Return the (X, Y) coordinate for the center point of the cell that contains the specified text.  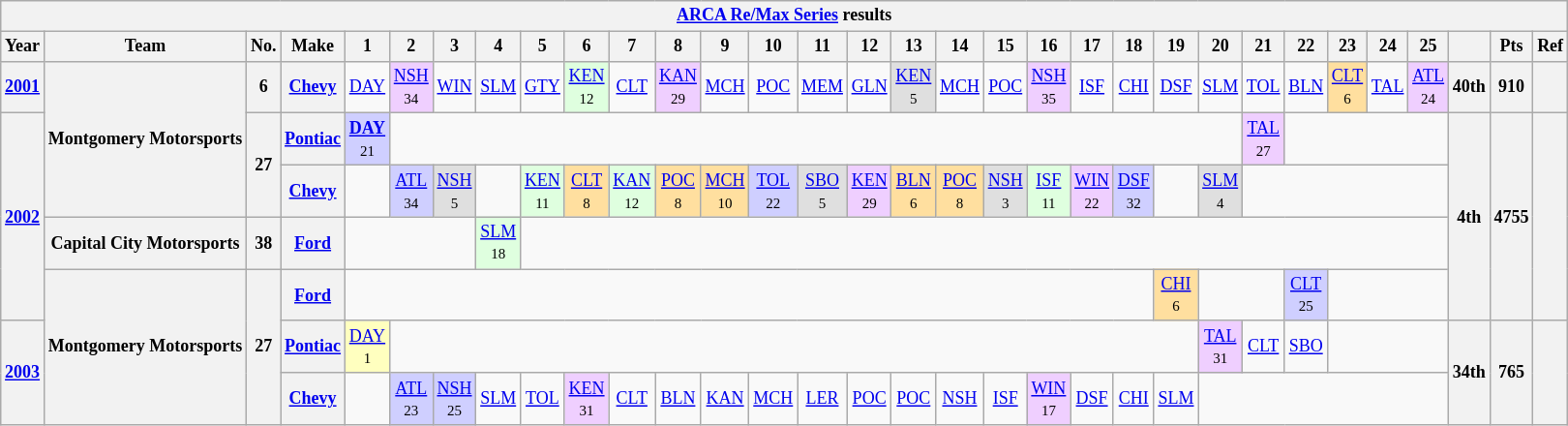
SBO5 (823, 191)
4 (498, 46)
11 (823, 46)
Ref (1551, 46)
22 (1307, 46)
KAN (725, 399)
TOL22 (773, 191)
23 (1347, 46)
SLM4 (1221, 191)
2 (410, 46)
2003 (23, 372)
13 (914, 46)
17 (1092, 46)
2001 (23, 87)
MCH10 (725, 191)
SBO (1307, 347)
765 (1512, 372)
TAL27 (1264, 139)
19 (1176, 46)
No. (263, 46)
KAN29 (678, 87)
NSH3 (1005, 191)
GTY (543, 87)
ATL24 (1429, 87)
TAL (1388, 87)
20 (1221, 46)
MEM (823, 87)
ATL34 (410, 191)
CLT6 (1347, 87)
DAY1 (367, 347)
WIN17 (1049, 399)
SLM18 (498, 243)
21 (1264, 46)
8 (678, 46)
NSH35 (1049, 87)
2002 (23, 217)
Pts (1512, 46)
38 (263, 243)
KAN12 (632, 191)
Team (145, 46)
TAL31 (1221, 347)
10 (773, 46)
DSF32 (1133, 191)
16 (1049, 46)
910 (1512, 87)
1 (367, 46)
KEN12 (587, 87)
3 (455, 46)
Make (314, 46)
CLT25 (1307, 295)
Year (23, 46)
5 (543, 46)
CHI6 (1176, 295)
18 (1133, 46)
GLN (869, 87)
KEN29 (869, 191)
NSH34 (410, 87)
NSH25 (455, 399)
BLN6 (914, 191)
40th (1469, 87)
NSH5 (455, 191)
34th (1469, 372)
WIN22 (1092, 191)
LER (823, 399)
9 (725, 46)
CLT8 (587, 191)
4755 (1512, 217)
KEN31 (587, 399)
DAY21 (367, 139)
ISF11 (1049, 191)
DAY (367, 87)
ATL23 (410, 399)
12 (869, 46)
25 (1429, 46)
7 (632, 46)
15 (1005, 46)
4th (1469, 217)
KEN5 (914, 87)
Capital City Motorsports (145, 243)
KEN11 (543, 191)
24 (1388, 46)
NSH (960, 399)
WIN (455, 87)
ARCA Re/Max Series results (784, 15)
14 (960, 46)
